Capture the cell that displays the provided text and extract its [x, y] central coordinate. 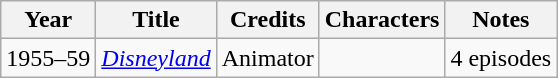
4 episodes [501, 58]
Disneyland [156, 58]
Year [48, 20]
Notes [501, 20]
Characters [382, 20]
Animator [268, 58]
Title [156, 20]
Credits [268, 20]
1955–59 [48, 58]
